Identify which cell holds the provided text, then report its [X, Y] central coordinate. 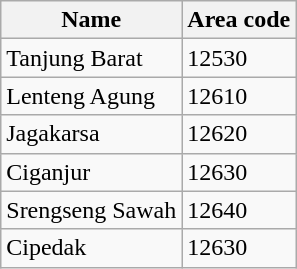
12610 [239, 96]
Name [92, 20]
Jagakarsa [92, 134]
Cipedak [92, 248]
Lenteng Agung [92, 96]
12530 [239, 58]
12640 [239, 210]
Ciganjur [92, 172]
12620 [239, 134]
Area code [239, 20]
Tanjung Barat [92, 58]
Srengseng Sawah [92, 210]
